Detect which cell encompasses the target text, then output its [x, y] center coordinate. 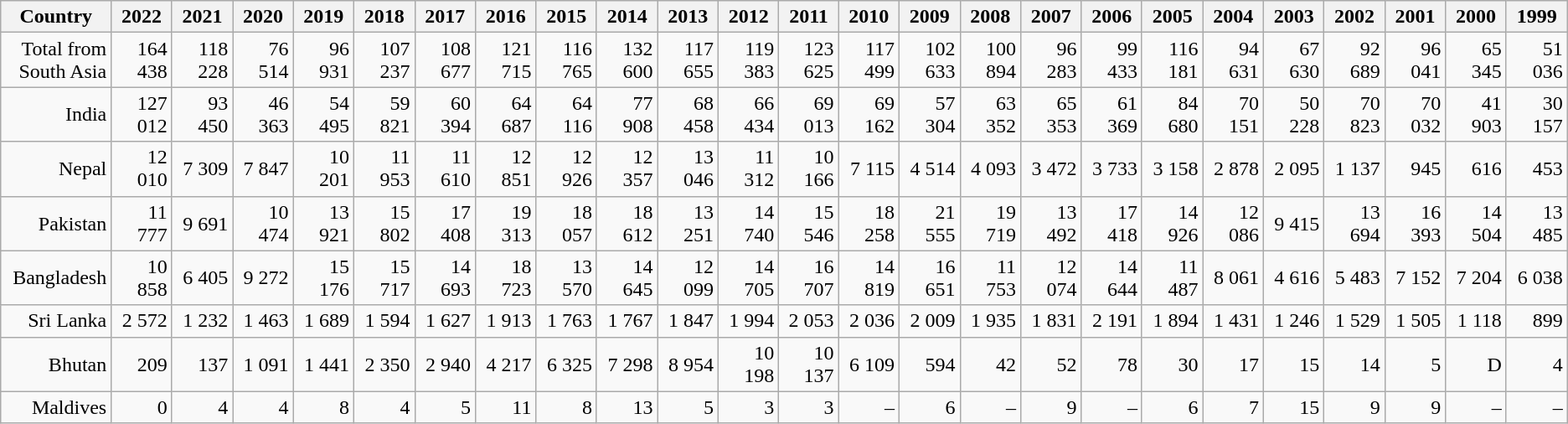
13 [627, 407]
2 572 [142, 321]
123 625 [809, 60]
18 723 [506, 278]
India [56, 114]
69 013 [809, 114]
6 109 [869, 364]
70 032 [1415, 114]
945 [1415, 169]
4 217 [506, 364]
93 450 [202, 114]
1 831 [1051, 321]
107 237 [384, 60]
18 258 [869, 223]
2004 [1233, 17]
13 251 [688, 223]
41 903 [1476, 114]
D [1476, 364]
2008 [990, 17]
2 191 [1112, 321]
10 201 [323, 169]
7 847 [263, 169]
2 878 [1233, 169]
2007 [1051, 17]
7 115 [869, 169]
12 357 [627, 169]
1999 [1536, 17]
14 693 [445, 278]
51 036 [1536, 60]
2009 [930, 17]
2020 [263, 17]
57 304 [930, 114]
16 707 [809, 278]
10 858 [142, 278]
108 677 [445, 60]
92 689 [1354, 60]
7 [1233, 407]
2016 [506, 17]
13 485 [1536, 223]
14 644 [1112, 278]
2022 [142, 17]
Sri Lanka [56, 321]
3 733 [1112, 169]
2010 [869, 17]
10 474 [263, 223]
11 487 [1172, 278]
1 994 [748, 321]
4 514 [930, 169]
7 309 [202, 169]
96 283 [1051, 60]
12 086 [1233, 223]
6 405 [202, 278]
18 612 [627, 223]
59 821 [384, 114]
11 753 [990, 278]
2015 [566, 17]
2013 [688, 17]
2 036 [869, 321]
2014 [627, 17]
14 740 [748, 223]
2003 [1293, 17]
13 570 [566, 278]
1 118 [1476, 321]
1 505 [1415, 321]
137 [202, 364]
1 935 [990, 321]
68 458 [688, 114]
Pakistan [56, 223]
Nepal [56, 169]
2002 [1354, 17]
2000 [1476, 17]
3 472 [1051, 169]
102 633 [930, 60]
1 763 [566, 321]
Bangladesh [56, 278]
9 272 [263, 278]
12 010 [142, 169]
11 777 [142, 223]
64 116 [566, 114]
14 705 [748, 278]
21 555 [930, 223]
7 298 [627, 364]
899 [1536, 321]
2017 [445, 17]
13 694 [1354, 223]
1 689 [323, 321]
9 415 [1293, 223]
2006 [1112, 17]
16 393 [1415, 223]
13 046 [688, 169]
2012 [748, 17]
18 057 [566, 223]
96 931 [323, 60]
69 162 [869, 114]
77 908 [627, 114]
46 363 [263, 114]
19 719 [990, 223]
12 074 [1051, 278]
1 441 [323, 364]
0 [142, 407]
50 228 [1293, 114]
15 176 [323, 278]
453 [1536, 169]
67 630 [1293, 60]
14 645 [627, 278]
209 [142, 364]
15 802 [384, 223]
14 [1354, 364]
594 [930, 364]
127 012 [142, 114]
13 492 [1051, 223]
2 009 [930, 321]
12 926 [566, 169]
Bhutan [56, 364]
12 099 [688, 278]
11 953 [384, 169]
7 152 [1415, 278]
1 894 [1172, 321]
17 418 [1112, 223]
2005 [1172, 17]
63 352 [990, 114]
14 504 [1476, 223]
66 434 [748, 114]
54 495 [323, 114]
117 499 [869, 60]
2 940 [445, 364]
19 313 [506, 223]
Maldives [56, 407]
94 631 [1233, 60]
1 913 [506, 321]
1 627 [445, 321]
1 137 [1354, 169]
11 312 [748, 169]
2018 [384, 17]
116 181 [1172, 60]
15 717 [384, 278]
16 651 [930, 278]
78 [1112, 364]
17 [1233, 364]
17 408 [445, 223]
11 [506, 407]
116 765 [566, 60]
70 151 [1233, 114]
4 616 [1293, 278]
3 158 [1172, 169]
1 529 [1354, 321]
1 594 [384, 321]
2021 [202, 17]
61 369 [1112, 114]
2011 [809, 17]
118 228 [202, 60]
1 847 [688, 321]
117 655 [688, 60]
2 095 [1293, 169]
15 546 [809, 223]
100 894 [990, 60]
76 514 [263, 60]
30 157 [1536, 114]
132 600 [627, 60]
30 [1172, 364]
4 093 [990, 169]
6 325 [566, 364]
10 166 [809, 169]
Country [56, 17]
10 137 [809, 364]
616 [1476, 169]
164 438 [142, 60]
1 232 [202, 321]
99 433 [1112, 60]
11 610 [445, 169]
10 198 [748, 364]
2019 [323, 17]
2 350 [384, 364]
Total from South Asia [56, 60]
42 [990, 364]
8 061 [1233, 278]
12 851 [506, 169]
64 687 [506, 114]
119 383 [748, 60]
9 691 [202, 223]
6 038 [1536, 278]
8 954 [688, 364]
1 246 [1293, 321]
14 819 [869, 278]
13 921 [323, 223]
96 041 [1415, 60]
121 715 [506, 60]
7 204 [1476, 278]
2 053 [809, 321]
14 926 [1172, 223]
2001 [1415, 17]
1 463 [263, 321]
70 823 [1354, 114]
1 091 [263, 364]
65 353 [1051, 114]
84 680 [1172, 114]
60 394 [445, 114]
5 483 [1354, 278]
1 431 [1233, 321]
52 [1051, 364]
65 345 [1476, 60]
1 767 [627, 321]
